Pinpoint the cell where the given text exists, returning its [X, Y] midpoint coordinate. 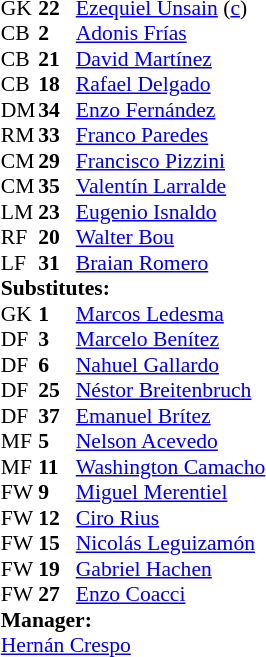
Francisco Pizzini [171, 161]
Eugenio Isnaldo [171, 212]
Nelson Acevedo [171, 441]
Manager: [134, 620]
6 [57, 365]
Nicolás Leguizamón [171, 543]
3 [57, 339]
19 [57, 569]
Franco Paredes [171, 135]
5 [57, 441]
Nahuel Gallardo [171, 365]
29 [57, 161]
LF [20, 263]
Emanuel Brítez [171, 416]
34 [57, 110]
Adonis Frías [171, 33]
Marcelo Benítez [171, 339]
18 [57, 85]
Enzo Coacci [171, 595]
David Martínez [171, 59]
25 [57, 391]
2 [57, 33]
Enzo Fernández [171, 110]
Washington Camacho [171, 467]
Braian Romero [171, 263]
LM [20, 212]
1 [57, 314]
Rafael Delgado [171, 85]
21 [57, 59]
Substitutes: [134, 289]
Gabriel Hachen [171, 569]
35 [57, 187]
23 [57, 212]
Miguel Merentiel [171, 493]
RM [20, 135]
33 [57, 135]
Néstor Breitenbruch [171, 391]
37 [57, 416]
12 [57, 518]
11 [57, 467]
Walter Bou [171, 237]
27 [57, 595]
20 [57, 237]
DM [20, 110]
15 [57, 543]
RF [20, 237]
Ciro Rius [171, 518]
Valentín Larralde [171, 187]
9 [57, 493]
31 [57, 263]
Marcos Ledesma [171, 314]
GK [20, 314]
